Extract the [X, Y] coordinate from the center of the cell holding the provided text.  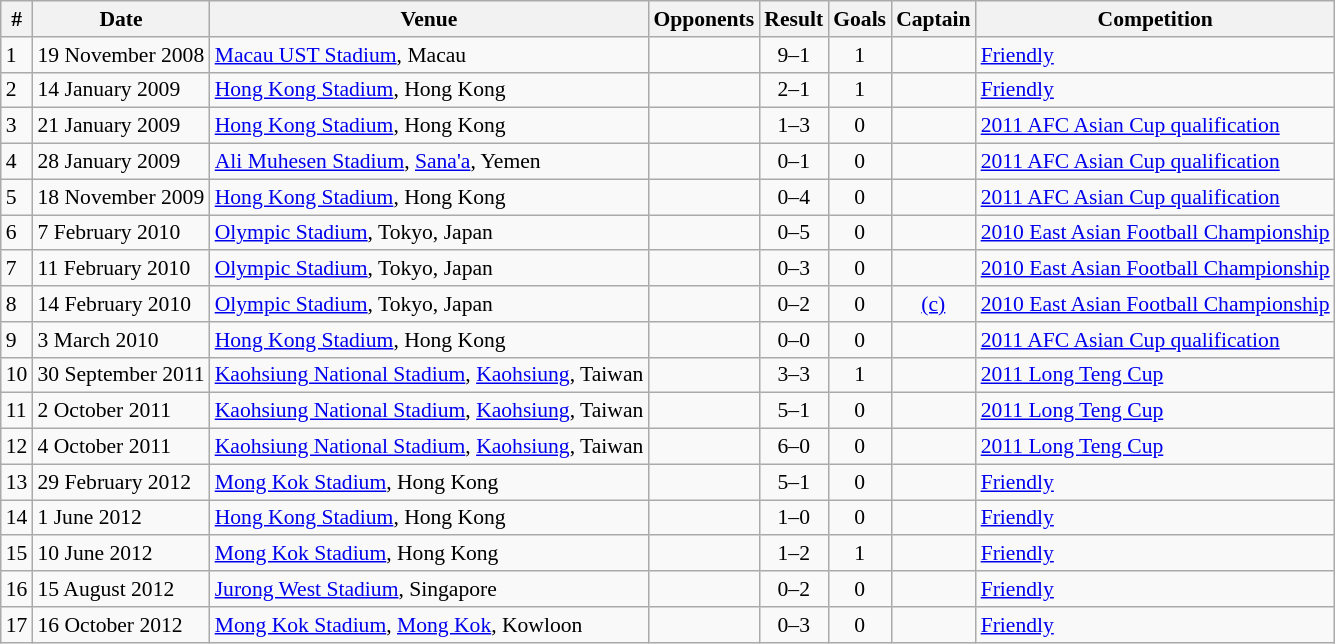
0–1 [794, 162]
Date [120, 19]
Captain [934, 19]
15 August 2012 [120, 589]
Mong Kok Stadium, Mong Kok, Kowloon [430, 625]
16 [17, 589]
9–1 [794, 55]
10 June 2012 [120, 554]
0–5 [794, 233]
(c) [934, 304]
Ali Muhesen Stadium, Sana'a, Yemen [430, 162]
5 [17, 197]
13 [17, 482]
28 January 2009 [120, 162]
2 [17, 90]
30 September 2011 [120, 375]
Jurong West Stadium, Singapore [430, 589]
3 [17, 126]
6–0 [794, 447]
0–4 [794, 197]
8 [17, 304]
Goals [860, 19]
9 [17, 340]
Opponents [704, 19]
12 [17, 447]
11 February 2010 [120, 269]
29 February 2012 [120, 482]
16 October 2012 [120, 625]
14 January 2009 [120, 90]
14 [17, 518]
15 [17, 554]
4 [17, 162]
Competition [1156, 19]
Macau UST Stadium, Macau [430, 55]
10 [17, 375]
11 [17, 411]
3–3 [794, 375]
2–1 [794, 90]
6 [17, 233]
1–0 [794, 518]
1 June 2012 [120, 518]
# [17, 19]
21 January 2009 [120, 126]
1–3 [794, 126]
3 March 2010 [120, 340]
19 November 2008 [120, 55]
Venue [430, 19]
1–2 [794, 554]
2 October 2011 [120, 411]
18 November 2009 [120, 197]
4 October 2011 [120, 447]
14 February 2010 [120, 304]
17 [17, 625]
7 February 2010 [120, 233]
Result [794, 19]
7 [17, 269]
0–0 [794, 340]
